Capture the cell that displays the provided text and extract its [X, Y] central coordinate. 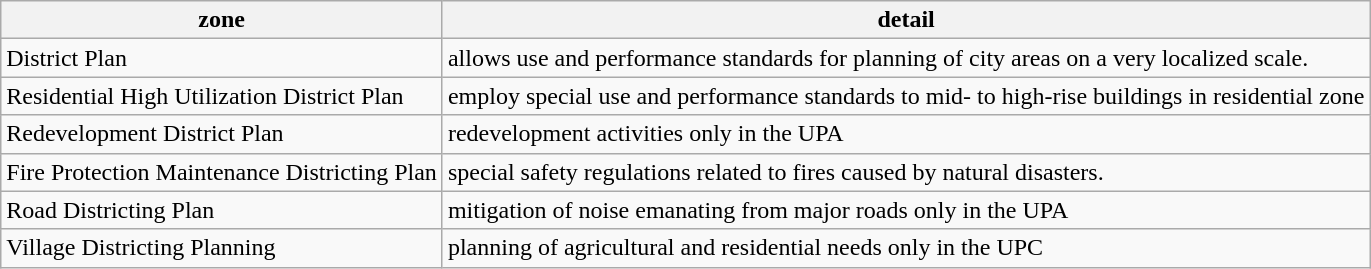
Fire Protection Maintenance Districting Plan [222, 172]
planning of agricultural and residential needs only in the UPC [906, 248]
allows use and performance standards for planning of city areas on a very localized scale. [906, 58]
Road Districting Plan [222, 210]
employ special use and performance standards to mid- to high-rise buildings in residential zone [906, 96]
redevelopment activities only in the UPA [906, 134]
District Plan [222, 58]
Redevelopment District Plan [222, 134]
zone [222, 20]
special safety regulations related to fires caused by natural disasters. [906, 172]
Village Districting Planning [222, 248]
Residential High Utilization District Plan [222, 96]
detail [906, 20]
mitigation of noise emanating from major roads only in the UPA [906, 210]
